Capture the cell that displays the provided text and extract its [X, Y] central coordinate. 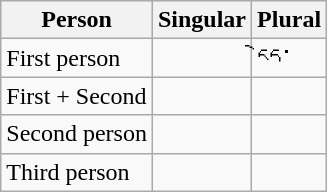
Person [77, 20]
First + Second [77, 96]
Third person [77, 172]
Plural [290, 20]
First person [77, 58]
ངེད་ [290, 58]
Second person [77, 134]
Singular [202, 20]
